Extract the (x, y) coordinate from the center of the cell holding the provided text.  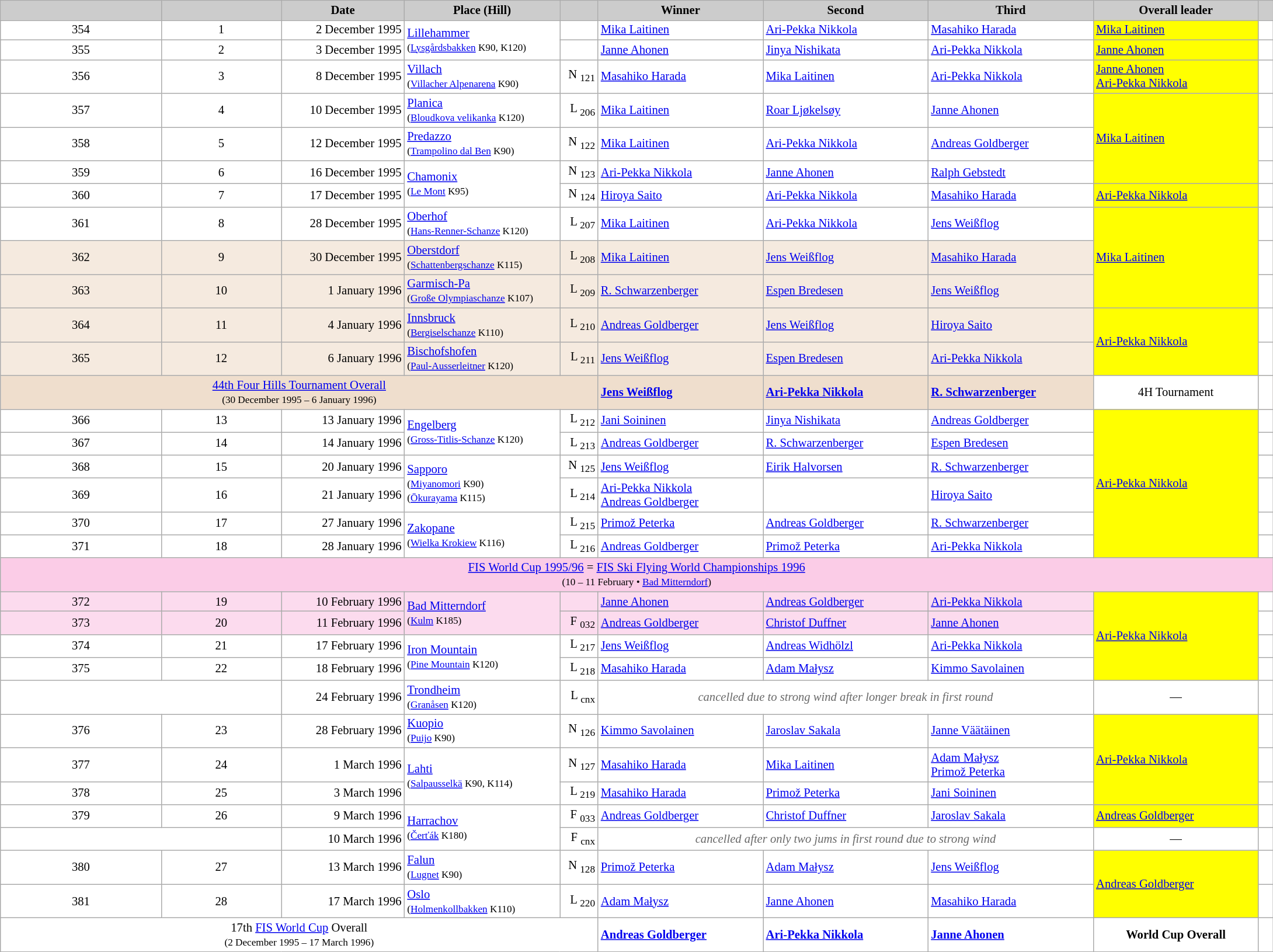
FIS World Cup 1995/96 = FIS Ski Flying World Championships 1996(10 – 11 February • Bad Mitterndorf) (636, 575)
L 215 (579, 523)
L 210 (579, 325)
N 123 (579, 172)
3 March 1996 (343, 793)
Falun(Lugnet K90) (482, 867)
9 (221, 258)
Place (Hill) (482, 10)
357 (81, 110)
10 (221, 291)
L 212 (579, 421)
21 January 1996 (343, 495)
3 December 1995 (343, 50)
Lahti(Salpausselkä K90, K114) (482, 776)
N 127 (579, 765)
Sapporo(Miyanomori K90)(Ōkurayama K115) (482, 484)
Overall leader (1176, 10)
4 (221, 110)
Garmisch-Pa(Große Olympiaschanze K107) (482, 291)
N 124 (579, 195)
cancelled due to strong wind after longer break in first round (846, 697)
379 (81, 815)
L 209 (579, 291)
cancelled after only two jums in first round due to strong wind (846, 839)
Iron Mountain(Pine Mountain K120) (482, 658)
17 February 1996 (343, 646)
Harrachov(Čerťák K180) (482, 827)
10 February 1996 (343, 602)
19 (221, 602)
6 (221, 172)
380 (81, 867)
1 January 1996 (343, 291)
Roar Ljøkelsøy (846, 110)
27 January 1996 (343, 523)
23 (221, 731)
356 (81, 77)
Lillehammer(Lysgårdsbakken K90, K120) (482, 40)
5 (221, 144)
18 February 1996 (343, 668)
361 (81, 224)
30 December 1995 (343, 258)
Janne Väätäinen (1010, 731)
Engelberg(Gross-Titlis-Schanze K120) (482, 432)
28 February 1996 (343, 731)
Oslo(Holmenkollbakken K110) (482, 901)
Andreas Widhölzl (846, 646)
4 January 1996 (343, 325)
28 (221, 901)
L 217 (579, 646)
2 (221, 50)
Second (846, 10)
Eirik Halvorsen (846, 466)
8 December 1995 (343, 77)
366 (81, 421)
L cnx (579, 697)
Zakopane(Wielka Krokiew K116) (482, 535)
368 (81, 466)
363 (81, 291)
Oberhof(Hans-Renner-Schanze K120) (482, 224)
N 122 (579, 144)
370 (81, 523)
Chamonix(Le Mont K95) (482, 183)
L 208 (579, 258)
N 126 (579, 731)
28 January 1996 (343, 547)
L 213 (579, 444)
24 (221, 765)
L 218 (579, 668)
362 (81, 258)
N 128 (579, 867)
3 (221, 77)
374 (81, 646)
372 (81, 602)
Planica(Bloudkova velikanka K120) (482, 110)
365 (81, 359)
371 (81, 547)
364 (81, 325)
Villach(Villacher Alpenarena K90) (482, 77)
Predazzo(Trampolino dal Ben K90) (482, 144)
377 (81, 765)
373 (81, 623)
381 (81, 901)
L 214 (579, 495)
358 (81, 144)
13 (221, 421)
354 (81, 30)
Ralph Gebstedt (1010, 172)
21 (221, 646)
12 December 1995 (343, 144)
8 (221, 224)
367 (81, 444)
N 125 (579, 466)
16 (221, 495)
20 (221, 623)
Janne Ahonen Ari-Pekka Nikkola (1176, 77)
360 (81, 195)
N 121 (579, 77)
L 207 (579, 224)
Trondheim(Granåsen K120) (482, 697)
1 March 1996 (343, 765)
20 January 1996 (343, 466)
L 206 (579, 110)
11 February 1996 (343, 623)
17 (221, 523)
27 (221, 867)
F cnx (579, 839)
F 033 (579, 815)
26 (221, 815)
17 December 1995 (343, 195)
Bischofshofen(Paul-Ausserleitner K120) (482, 359)
Winner (681, 10)
12 (221, 359)
Kuopio(Puijo K90) (482, 731)
1 (221, 30)
Third (1010, 10)
Adam Małysz Primož Peterka (1010, 765)
4H Tournament (1176, 392)
L 219 (579, 793)
22 (221, 668)
10 December 1995 (343, 110)
2 December 1995 (343, 30)
L 216 (579, 547)
28 December 1995 (343, 224)
11 (221, 325)
Oberstdorf(Schattenbergschanze K115) (482, 258)
15 (221, 466)
16 December 1995 (343, 172)
Innsbruck(Bergiselschanze K110) (482, 325)
355 (81, 50)
13 January 1996 (343, 421)
L 211 (579, 359)
F 032 (579, 623)
14 January 1996 (343, 444)
25 (221, 793)
378 (81, 793)
375 (81, 668)
14 (221, 444)
376 (81, 731)
44th Four Hills Tournament Overall(30 December 1995 – 6 January 1996) (299, 392)
L 220 (579, 901)
9 March 1996 (343, 815)
6 January 1996 (343, 359)
18 (221, 547)
World Cup Overall (1176, 934)
Date (343, 10)
359 (81, 172)
7 (221, 195)
17th FIS World Cup Overall(2 December 1995 – 17 March 1996) (299, 934)
24 February 1996 (343, 697)
369 (81, 495)
10 March 1996 (343, 839)
Ari-Pekka Nikkola Andreas Goldberger (681, 495)
13 March 1996 (343, 867)
Bad Mitterndorf(Kulm K185) (482, 613)
17 March 1996 (343, 901)
